Return the [X, Y] coordinate for the center point of the cell that contains the specified text.  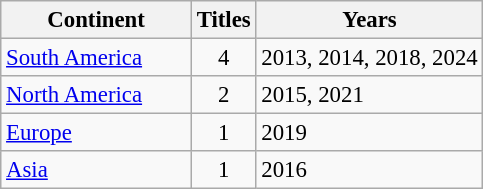
Continent [96, 20]
Titles [224, 20]
Europe [96, 133]
South America [96, 58]
2015, 2021 [370, 95]
2019 [370, 133]
4 [224, 58]
North America [96, 95]
Asia [96, 170]
2 [224, 95]
Years [370, 20]
2016 [370, 170]
2013, 2014, 2018, 2024 [370, 58]
